Determine the [x, y] coordinate at the center of the cell enclosing the given text.  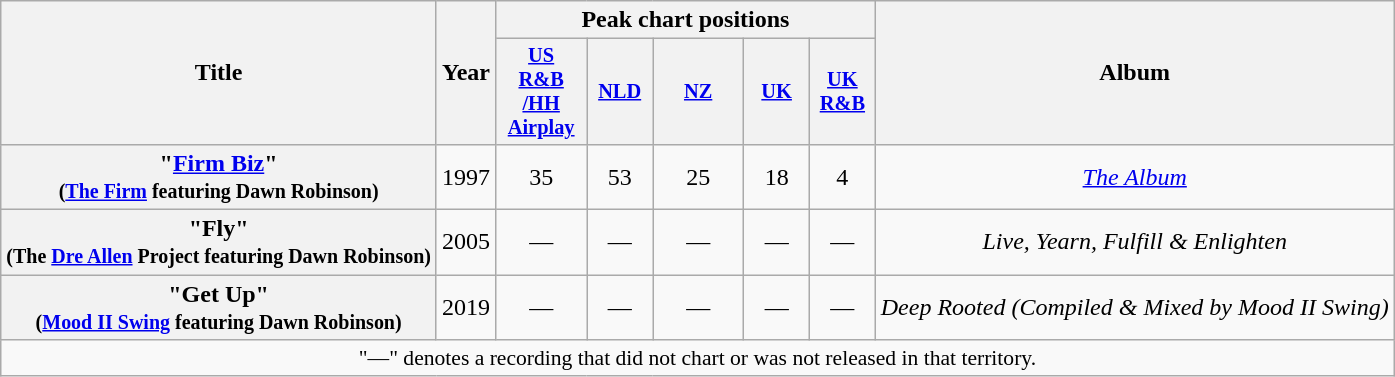
2019 [466, 308]
35 [542, 176]
Peak chart positions [686, 20]
Deep Rooted (Compiled & Mixed by Mood II Swing) [1134, 308]
"Fly"(The Dre Allen Project featuring Dawn Robinson) [219, 242]
4 [843, 176]
The Album [1134, 176]
1997 [466, 176]
"Firm Biz"(The Firm featuring Dawn Robinson) [219, 176]
"—" denotes a recording that did not chart or was not released in that territory. [698, 358]
Live, Yearn, Fulfill & Enlighten [1134, 242]
Album [1134, 73]
53 [620, 176]
UK [777, 92]
NZ [698, 92]
2005 [466, 242]
NLD [620, 92]
Title [219, 73]
USR&B/HHAirplay [542, 92]
25 [698, 176]
Year [466, 73]
18 [777, 176]
UKR&B [843, 92]
"Get Up"(Mood II Swing featuring Dawn Robinson) [219, 308]
